From the cell containing the given text, extract its center point as [X, Y] coordinate. 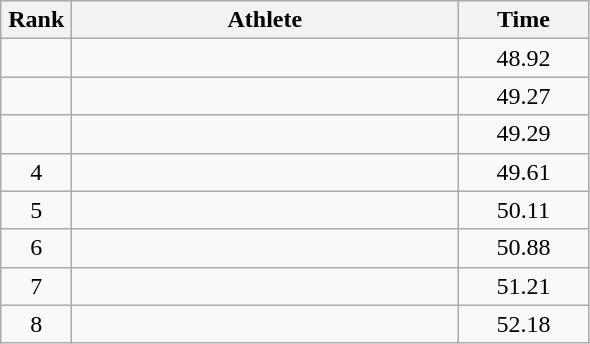
49.29 [524, 134]
49.27 [524, 96]
Rank [36, 20]
50.88 [524, 248]
48.92 [524, 58]
4 [36, 172]
6 [36, 248]
52.18 [524, 324]
50.11 [524, 210]
7 [36, 286]
49.61 [524, 172]
51.21 [524, 286]
Athlete [265, 20]
Time [524, 20]
5 [36, 210]
8 [36, 324]
